Locate the cell with the specified text and output its (X, Y) center coordinate. 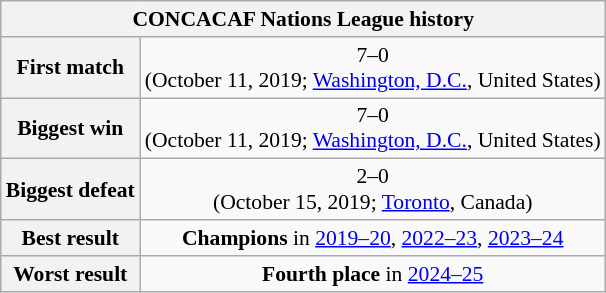
2–0 (October 15, 2019; Toronto, Canada) (373, 190)
Biggest win (70, 128)
Biggest defeat (70, 190)
Best result (70, 238)
Worst result (70, 274)
Fourth place in 2024–25 (373, 274)
Champions in 2019–20, 2022–23, 2023–24 (373, 238)
First match (70, 68)
CONCACAF Nations League history (304, 19)
